From the cell containing the given text, extract its center point as [x, y] coordinate. 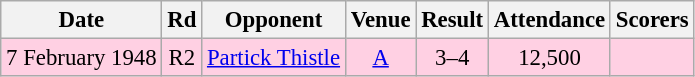
Scorers [652, 20]
Rd [182, 20]
3–4 [452, 58]
Attendance [549, 20]
Partick Thistle [274, 58]
Result [452, 20]
R2 [182, 58]
Venue [380, 20]
12,500 [549, 58]
A [380, 58]
Date [82, 20]
7 February 1948 [82, 58]
Opponent [274, 20]
